Return (x, y) of the center of cell containing provided text 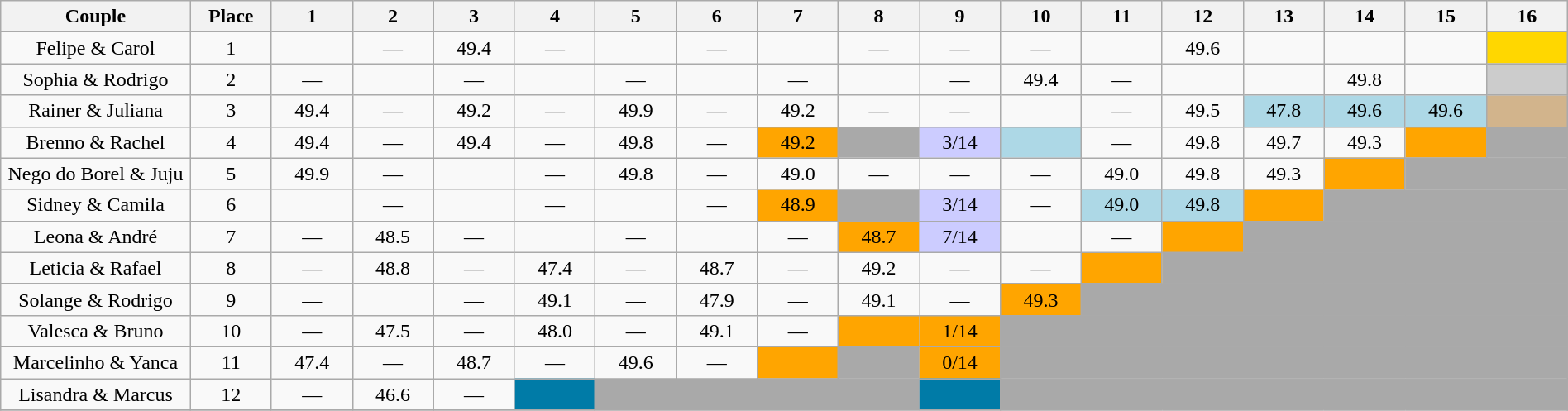
48.8 (393, 268)
Sidney & Camila (96, 205)
16 (1527, 17)
49.5 (1202, 111)
Brenno & Rachel (96, 142)
Place (231, 17)
0/14 (960, 362)
Couple (96, 17)
Rainer & Juliana (96, 111)
1/14 (960, 331)
Nego do Borel & Juju (96, 174)
Lisandra & Marcus (96, 394)
Sophia & Rodrigo (96, 79)
Marcelinho & Yanca (96, 362)
Valesca & Bruno (96, 331)
48.0 (555, 331)
Leona & André (96, 237)
48.5 (393, 237)
Leticia & Rafael (96, 268)
13 (1284, 17)
48.9 (798, 205)
14 (1365, 17)
49.7 (1284, 142)
Solange & Rodrigo (96, 299)
47.9 (717, 299)
47.5 (393, 331)
46.6 (393, 394)
15 (1446, 17)
47.8 (1284, 111)
7/14 (960, 237)
Felipe & Carol (96, 48)
